Return the [X, Y] coordinate for the center point of the cell that contains the specified text.  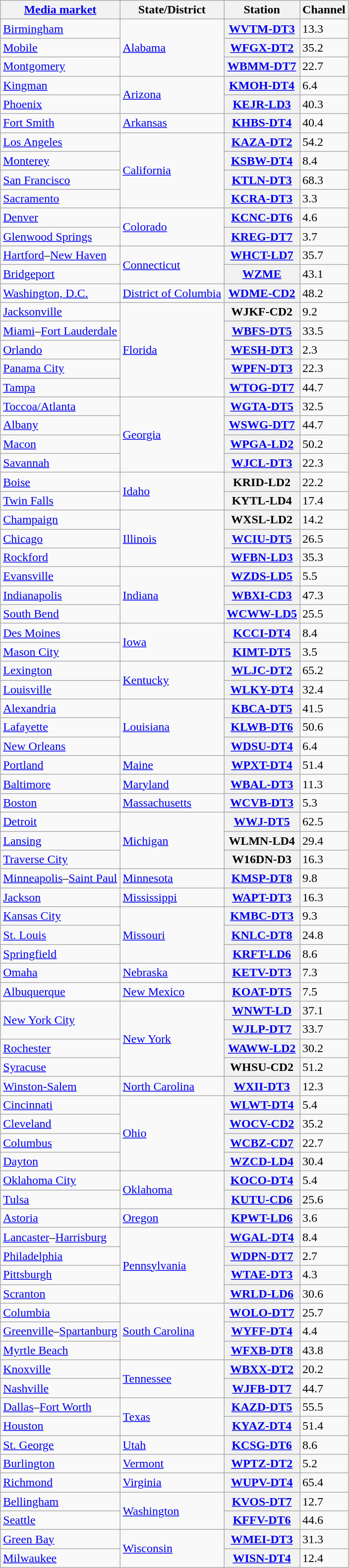
Des Moines [60, 633]
Nebraska [172, 973]
WJKF-CD2 [262, 312]
WCVB-DT3 [262, 803]
4.3 [324, 1275]
Virginia [172, 1483]
50.2 [324, 444]
WJFB-DT7 [262, 1388]
WESH-DT3 [262, 350]
Illinois [172, 538]
Boston [60, 803]
WBFS-DT5 [262, 331]
Chicago [60, 538]
Cleveland [60, 1124]
Kentucky [172, 680]
KEJR-LD3 [262, 104]
KTLN-DT3 [262, 180]
WOCV-CD2 [262, 1124]
Oklahoma [172, 1190]
Idaho [172, 491]
WTOG-DT7 [262, 387]
Channel [324, 10]
Lansing [60, 841]
Fort Smith [60, 123]
Florida [172, 350]
9.2 [324, 312]
KLWB-DT6 [262, 727]
South Bend [60, 614]
Astoria [60, 1218]
Panama City [60, 369]
24.8 [324, 935]
Station [262, 10]
WLMN-LD4 [262, 841]
Georgia [172, 435]
4.6 [324, 217]
7.5 [324, 992]
Winston-Salem [60, 1086]
Dayton [60, 1162]
WGTA-DT5 [262, 406]
KMSP-DT8 [262, 878]
Monterey [60, 161]
32.4 [324, 690]
Maine [172, 765]
WZME [262, 274]
Bellingham [60, 1502]
Phoenix [60, 104]
Indianapolis [60, 595]
Seattle [60, 1520]
KVOS-DT7 [262, 1502]
40.3 [324, 104]
Syracuse [60, 1067]
Hartford–New Haven [60, 255]
Knoxville [60, 1369]
WAWW-LD2 [262, 1048]
62.5 [324, 821]
California [172, 170]
Traverse City [60, 860]
Columbia [60, 1313]
33.7 [324, 1029]
KYTL-LD4 [262, 501]
65.2 [324, 671]
31.3 [324, 1539]
5.2 [324, 1464]
13.3 [324, 29]
32.5 [324, 406]
Arkansas [172, 123]
Columbus [60, 1142]
3.7 [324, 237]
Massachusetts [172, 803]
Minnesota [172, 878]
W16DN-D3 [262, 860]
Nashville [60, 1388]
WBXI-CD3 [262, 595]
Wisconsin [172, 1549]
Orlando [60, 350]
5.3 [324, 803]
65.4 [324, 1483]
WMEI-DT3 [262, 1539]
43.8 [324, 1350]
Houston [60, 1426]
WSWG-DT7 [262, 425]
2.3 [324, 350]
WPFN-DT3 [262, 369]
WXSL-LD2 [262, 519]
Springfield [60, 954]
Lexington [60, 671]
55.5 [324, 1407]
WBAL-DT3 [262, 784]
Jackson [60, 897]
KUTU-CD6 [262, 1199]
Oklahoma City [60, 1181]
Media market [60, 10]
Minneapolis–Saint Paul [60, 878]
Tulsa [60, 1199]
New Orleans [60, 746]
WFBN-LD3 [262, 558]
30.4 [324, 1162]
Lancaster–Harrisburg [60, 1237]
44.6 [324, 1520]
Mason City [60, 652]
WAPT-DT3 [262, 897]
Texas [172, 1416]
WPTZ-DT2 [262, 1464]
Iowa [172, 642]
50.6 [324, 727]
Louisiana [172, 727]
WJCL-DT3 [262, 463]
11.3 [324, 784]
WCBZ-CD7 [262, 1142]
20.2 [324, 1369]
Twin Falls [60, 501]
KREG-DT7 [262, 237]
KCSG-DT6 [262, 1445]
Philadelphia [60, 1256]
Mississippi [172, 897]
Savannah [60, 463]
Bridgeport [60, 274]
WHSU-CD2 [262, 1067]
22.2 [324, 482]
Sacramento [60, 198]
KAZA-DT2 [262, 142]
Detroit [60, 821]
KHBS-DT4 [262, 123]
KCCI-DT4 [262, 633]
WFXB-DT8 [262, 1350]
Toccoa/Atlanta [60, 406]
35.3 [324, 558]
WFGX-DT2 [262, 48]
South Carolina [172, 1331]
Pittsburgh [60, 1275]
WYFF-DT4 [262, 1331]
Colorado [172, 227]
Albuquerque [60, 992]
51.2 [324, 1067]
St. George [60, 1445]
Dallas–Fort Worth [60, 1407]
WRLD-LD6 [262, 1294]
9.3 [324, 916]
Macon [60, 444]
Cincinnati [60, 1105]
State/District [172, 10]
25.6 [324, 1199]
Denver [60, 217]
KCRA-DT3 [262, 198]
Maryland [172, 784]
Oregon [172, 1218]
12.3 [324, 1086]
WZDS-LD5 [262, 576]
KYAZ-DT4 [262, 1426]
WGAL-DT4 [262, 1237]
Utah [172, 1445]
WLJC-DT2 [262, 671]
KRFT-LD6 [262, 954]
Albany [60, 425]
Ohio [172, 1133]
Missouri [172, 935]
Arizona [172, 95]
WCIU-DT5 [262, 538]
KBCA-DT5 [262, 708]
26.5 [324, 538]
KETV-DT3 [262, 973]
KRID-LD2 [262, 482]
WTAE-DT3 [262, 1275]
47.3 [324, 595]
WDPN-DT7 [262, 1256]
Omaha [60, 973]
KOCO-DT4 [262, 1181]
Rockford [60, 558]
District of Columbia [172, 293]
Los Angeles [60, 142]
New York City [60, 1020]
Evansville [60, 576]
WXII-DT3 [262, 1086]
New Mexico [172, 992]
KFFV-DT6 [262, 1520]
KAZD-DT5 [262, 1407]
Richmond [60, 1483]
40.4 [324, 123]
WPGA-LD2 [262, 444]
WDME-CD2 [262, 293]
Washington, D.C. [60, 293]
Tennessee [172, 1379]
17.4 [324, 501]
Kansas City [60, 916]
WPXT-DT4 [262, 765]
Miami–Fort Lauderdale [60, 331]
Myrtle Beach [60, 1350]
Vermont [172, 1464]
WUPV-DT4 [262, 1483]
25.7 [324, 1313]
68.3 [324, 180]
North Carolina [172, 1086]
54.2 [324, 142]
Green Bay [60, 1539]
4.4 [324, 1331]
Kingman [60, 85]
48.2 [324, 293]
2.7 [324, 1256]
Rochester [60, 1048]
Birmingham [60, 29]
Boise [60, 482]
WWJ-DT5 [262, 821]
Champaign [60, 519]
30.2 [324, 1048]
Mobile [60, 48]
WVTM-DT3 [262, 29]
WBMM-DT7 [262, 66]
Milwaukee [60, 1558]
3.6 [324, 1218]
KIMT-DT5 [262, 652]
Louisville [60, 690]
Baltimore [60, 784]
Lafayette [60, 727]
Greenville–Spartanburg [60, 1331]
43.1 [324, 274]
Jacksonville [60, 312]
41.5 [324, 708]
30.6 [324, 1294]
WOLO-DT7 [262, 1313]
14.2 [324, 519]
Scranton [60, 1294]
Portland [60, 765]
KPWT-LD6 [262, 1218]
KMBC-DT3 [262, 916]
St. Louis [60, 935]
WCWW-LD5 [262, 614]
WZCD-LD4 [262, 1162]
Indiana [172, 595]
35.7 [324, 255]
WLKY-DT4 [262, 690]
12.4 [324, 1558]
Washington [172, 1511]
9.8 [324, 878]
3.3 [324, 198]
5.5 [324, 576]
Burlington [60, 1464]
KOAT-DT5 [262, 992]
KNLC-DT8 [262, 935]
12.7 [324, 1502]
37.1 [324, 1010]
Montgomery [60, 66]
Connecticut [172, 265]
Michigan [172, 840]
3.5 [324, 652]
WJLP-DT7 [262, 1029]
San Francisco [60, 180]
Pennsylvania [172, 1265]
KSBW-DT4 [262, 161]
WNWT-LD [262, 1010]
25.5 [324, 614]
WHCT-LD7 [262, 255]
New York [172, 1039]
29.4 [324, 841]
Alabama [172, 48]
WDSU-DT4 [262, 746]
Alexandria [60, 708]
KCNC-DT6 [262, 217]
WBXX-DT2 [262, 1369]
WLWT-DT4 [262, 1105]
WISN-DT4 [262, 1558]
Glenwood Springs [60, 237]
KMOH-DT4 [262, 85]
33.5 [324, 331]
7.3 [324, 973]
Tampa [60, 387]
